For the text-containing cell, return its midpoint in [X, Y] coordinate format. 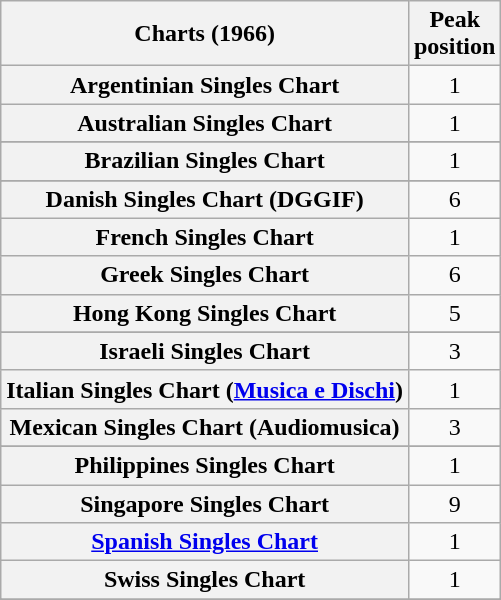
Charts (1966) [205, 34]
9 [454, 503]
Argentinian Singles Chart [205, 85]
Spanish Singles Chart [205, 542]
Greek Singles Chart [205, 275]
Singapore Singles Chart [205, 503]
Brazilian Singles Chart [205, 161]
Hong Kong Singles Chart [205, 313]
Mexican Singles Chart (Audiomusica) [205, 427]
Danish Singles Chart (DGGIF) [205, 199]
5 [454, 313]
Israeli Singles Chart [205, 351]
Swiss Singles Chart [205, 580]
Peakposition [454, 34]
Italian Singles Chart (Musica e Dischi) [205, 389]
Australian Singles Chart [205, 123]
French Singles Chart [205, 237]
Philippines Singles Chart [205, 465]
